For the text-containing cell, return its midpoint in (x, y) coordinate format. 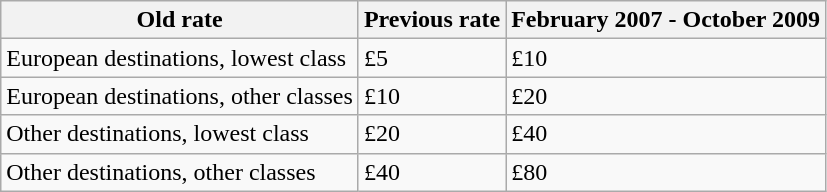
Old rate (180, 20)
Other destinations, other classes (180, 172)
European destinations, lowest class (180, 58)
February 2007 - October 2009 (666, 20)
European destinations, other classes (180, 96)
£5 (432, 58)
Other destinations, lowest class (180, 134)
£80 (666, 172)
Previous rate (432, 20)
